Find where the given text appears and provide that cell's center as [x, y] coordinate. 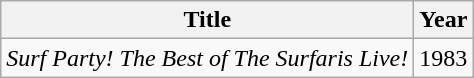
Year [444, 20]
1983 [444, 58]
Surf Party! The Best of The Surfaris Live! [208, 58]
Title [208, 20]
